Return the [x, y] coordinate for the center point of the cell that contains the specified text.  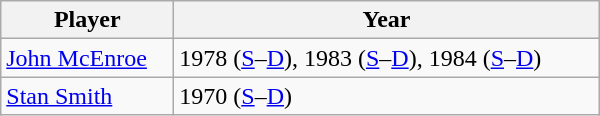
John McEnroe [88, 58]
Player [88, 20]
1970 (S–D) [387, 96]
Year [387, 20]
1978 (S–D), 1983 (S–D), 1984 (S–D) [387, 58]
Stan Smith [88, 96]
